Return [X, Y] of the center of cell containing provided text 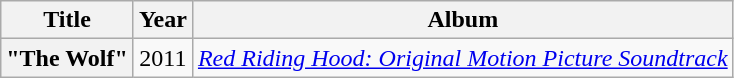
Red Riding Hood: Original Motion Picture Soundtrack [462, 58]
"The Wolf" [68, 58]
Album [462, 20]
Year [162, 20]
Title [68, 20]
2011 [162, 58]
